Determine the (X, Y) coordinate at the center of the cell enclosing the given text.  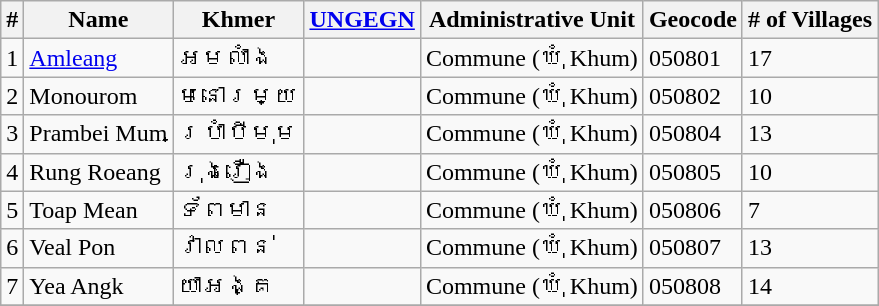
យាអង្គ (238, 286)
Veal Pon (98, 248)
6 (12, 248)
Administrative Unit (532, 20)
Prambei Mum (98, 134)
Rung Roeang (98, 172)
050801 (692, 58)
រុងរឿង (238, 172)
Geocode (692, 20)
Name (98, 20)
050807 (692, 248)
Yea Angk (98, 286)
5 (12, 210)
# (12, 20)
2 (12, 96)
050802 (692, 96)
14 (810, 286)
ទ័ពមាន (238, 210)
17 (810, 58)
វាលពន់ (238, 248)
Amleang (98, 58)
Toap Mean (98, 210)
4 (12, 172)
អមលាំង (238, 58)
# of Villages (810, 20)
1 (12, 58)
3 (12, 134)
Khmer (238, 20)
Monourom (98, 96)
050804 (692, 134)
មនោរម្យ (238, 96)
050806 (692, 210)
050808 (692, 286)
UNGEGN (362, 20)
ប្រាំបីមុម (238, 134)
050805 (692, 172)
